Find where the given text appears and provide that cell's center as (X, Y) coordinate. 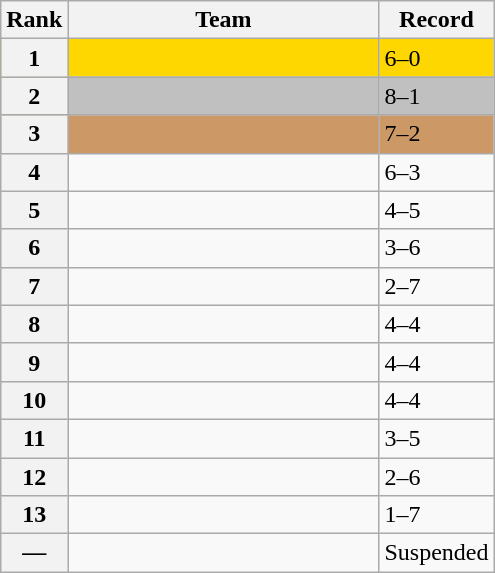
5 (34, 210)
4–5 (436, 210)
6–3 (436, 172)
4 (34, 172)
8–1 (436, 96)
9 (34, 362)
Rank (34, 20)
6–0 (436, 58)
8 (34, 324)
3–5 (436, 438)
— (34, 553)
1–7 (436, 515)
Record (436, 20)
2–7 (436, 286)
13 (34, 515)
3 (34, 134)
10 (34, 400)
Team (224, 20)
2 (34, 96)
3–6 (436, 248)
12 (34, 477)
1 (34, 58)
7 (34, 286)
7–2 (436, 134)
2–6 (436, 477)
Suspended (436, 553)
11 (34, 438)
6 (34, 248)
